Output the (x, y) coordinate of the center of the cell containing the given text.  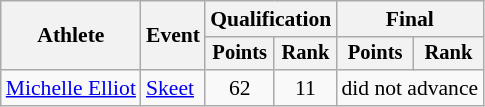
did not advance (410, 88)
Michelle Elliot (71, 88)
Athlete (71, 36)
Skeet (173, 88)
Qualification (270, 19)
62 (240, 88)
Event (173, 36)
Final (410, 19)
11 (305, 88)
